Search for the cell housing the specified text and yield its (X, Y) center coordinate. 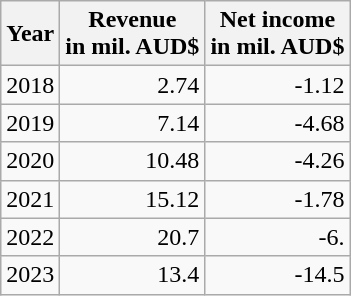
2.74 (132, 85)
2023 (30, 275)
-1.78 (278, 199)
2018 (30, 85)
2021 (30, 199)
2022 (30, 237)
7.14 (132, 123)
13.4 (132, 275)
-6. (278, 237)
2019 (30, 123)
15.12 (132, 199)
-4.68 (278, 123)
Year (30, 34)
-14.5 (278, 275)
20.7 (132, 237)
-1.12 (278, 85)
10.48 (132, 161)
2020 (30, 161)
Net incomein mil. AUD$ (278, 34)
Revenuein mil. AUD$ (132, 34)
-4.26 (278, 161)
